Return the (X, Y) coordinate for the center point of the cell that contains the specified text.  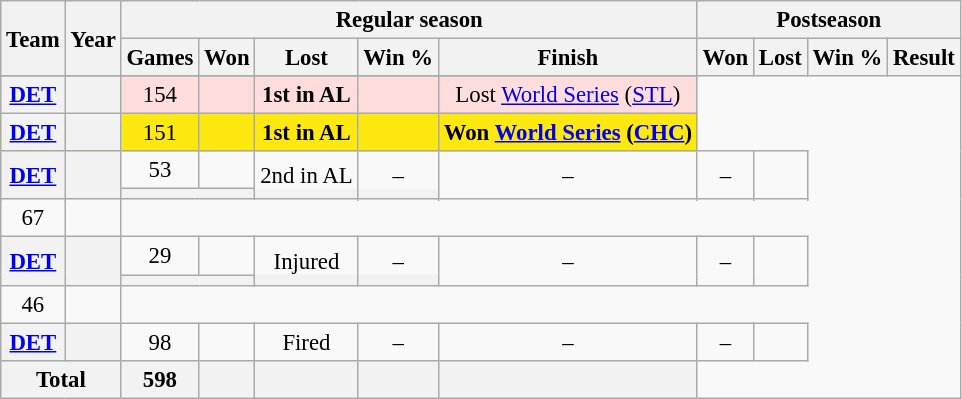
53 (160, 170)
Games (160, 58)
Result (924, 58)
46 (33, 304)
Fired (306, 342)
Team (33, 38)
Year (93, 38)
Postseason (828, 20)
Regular season (409, 20)
Lost World Series (STL) (568, 95)
598 (160, 379)
Injured (306, 261)
Won World Series (CHC) (568, 133)
2nd in AL (306, 175)
154 (160, 95)
Total (61, 379)
Finish (568, 58)
151 (160, 133)
67 (33, 219)
98 (160, 342)
29 (160, 256)
